Capture the cell that displays the provided text and extract its (x, y) central coordinate. 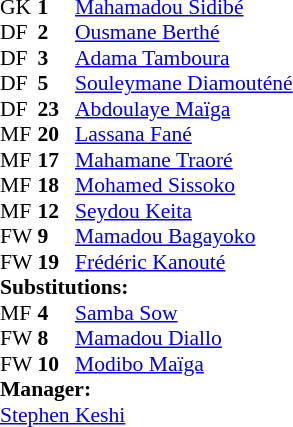
20 (57, 135)
Abdoulaye Maïga (184, 109)
9 (57, 237)
Souleymane Diamouténé (184, 83)
3 (57, 58)
18 (57, 185)
Mamadou Bagayoko (184, 237)
Substitutions: (146, 287)
Modibo Maïga (184, 364)
Adama Tamboura (184, 58)
23 (57, 109)
Frédéric Kanouté (184, 262)
Ousmane Berthé (184, 33)
4 (57, 313)
5 (57, 83)
Mohamed Sissoko (184, 185)
Samba Sow (184, 313)
8 (57, 339)
Manager: (146, 389)
Lassana Fané (184, 135)
10 (57, 364)
Mamadou Diallo (184, 339)
2 (57, 33)
12 (57, 211)
19 (57, 262)
17 (57, 160)
Seydou Keita (184, 211)
Mahamane Traoré (184, 160)
